Return the (X, Y) coordinate for the center point of the cell that contains the specified text.  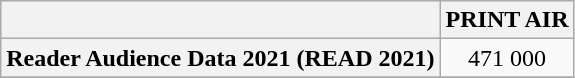
471 000 (507, 58)
Reader Audience Data 2021 (READ 2021) (220, 58)
PRINT AIR (507, 20)
